Determine the [x, y] coordinate at the center of the cell enclosing the given text.  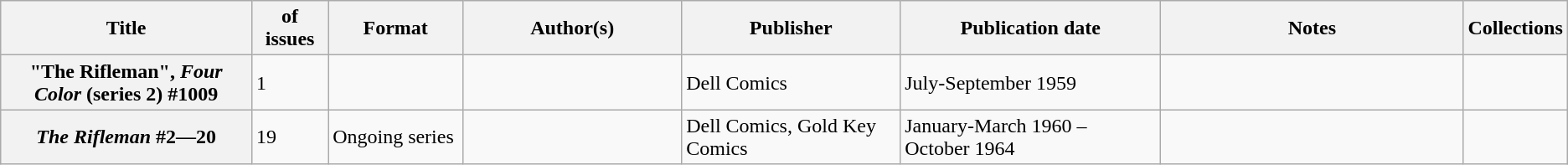
"The Rifleman", Four Color (series 2) #1009 [126, 82]
Notes [1312, 28]
1 [290, 82]
Format [395, 28]
Publication date [1030, 28]
Dell Comics [791, 82]
of issues [290, 28]
Dell Comics, Gold Key Comics [791, 137]
The Rifleman #2—20 [126, 137]
Publisher [791, 28]
Title [126, 28]
Ongoing series [395, 137]
July-September 1959 [1030, 82]
Collections [1515, 28]
19 [290, 137]
January-March 1960 – October 1964 [1030, 137]
Author(s) [573, 28]
